Capture the cell that displays the provided text and extract its [x, y] central coordinate. 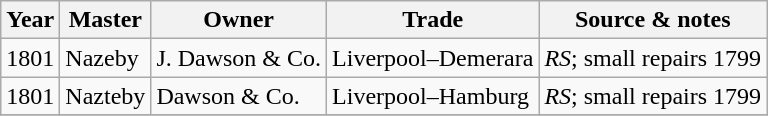
Nazteby [106, 96]
J. Dawson & Co. [239, 58]
Dawson & Co. [239, 96]
Nazeby [106, 58]
Source & notes [653, 20]
Year [30, 20]
Trade [433, 20]
Owner [239, 20]
Master [106, 20]
Liverpool–Demerara [433, 58]
Liverpool–Hamburg [433, 96]
